Capture the cell that displays the provided text and extract its (X, Y) central coordinate. 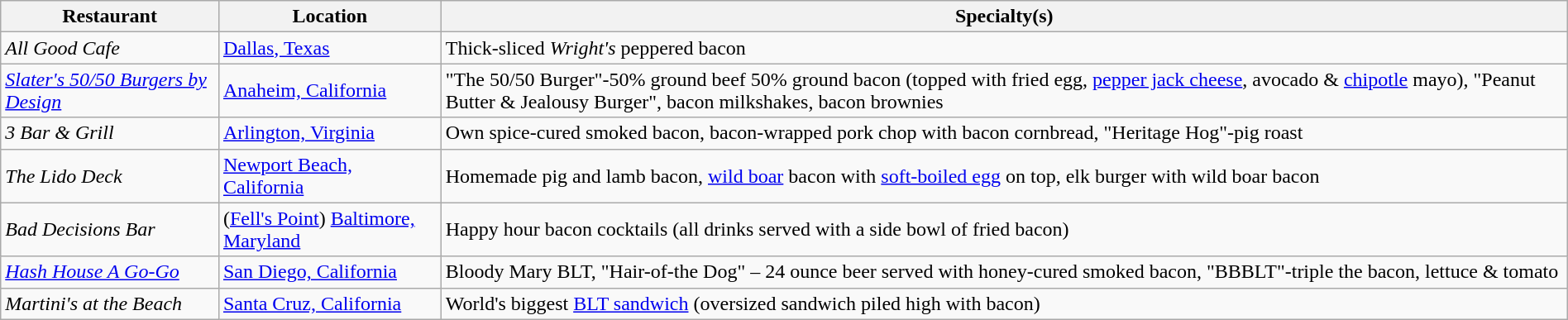
Homemade pig and lamb bacon, wild boar bacon with soft-boiled egg on top, elk burger with wild boar bacon (1004, 175)
The Lido Deck (110, 175)
Dallas, Texas (329, 48)
Happy hour bacon cocktails (all drinks served with a side bowl of fried bacon) (1004, 230)
Newport Beach, California (329, 175)
Arlington, Virginia (329, 133)
Own spice-cured smoked bacon, bacon-wrapped pork chop with bacon cornbread, "Heritage Hog"-pig roast (1004, 133)
Bad Decisions Bar (110, 230)
Bloody Mary BLT, "Hair-of-the Dog" – 24 ounce beer served with honey-cured smoked bacon, "BBBLT"-triple the bacon, lettuce & tomato (1004, 272)
World's biggest BLT sandwich (oversized sandwich piled high with bacon) (1004, 303)
Martini's at the Beach (110, 303)
Slater's 50/50 Burgers by Design (110, 91)
Thick-sliced Wright's peppered bacon (1004, 48)
3 Bar & Grill (110, 133)
Specialty(s) (1004, 17)
Location (329, 17)
Anaheim, California (329, 91)
(Fell's Point) Baltimore, Maryland (329, 230)
San Diego, California (329, 272)
All Good Cafe (110, 48)
Restaurant (110, 17)
Hash House A Go-Go (110, 272)
Santa Cruz, California (329, 303)
